Output the (x, y) coordinate of the center of the cell containing the given text.  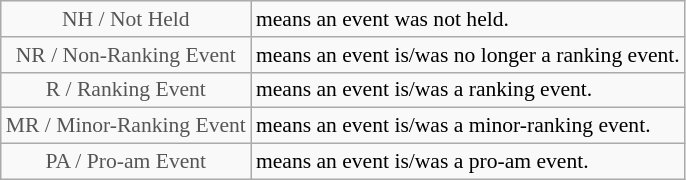
NR / Non-Ranking Event (126, 55)
PA / Pro-am Event (126, 162)
NH / Not Held (126, 19)
means an event is/was a pro-am event. (468, 162)
means an event is/was a ranking event. (468, 90)
MR / Minor-Ranking Event (126, 126)
means an event is/was a minor-ranking event. (468, 126)
means an event was not held. (468, 19)
means an event is/was no longer a ranking event. (468, 55)
R / Ranking Event (126, 90)
